Return the [X, Y] coordinate for the center point of the cell that contains the specified text.  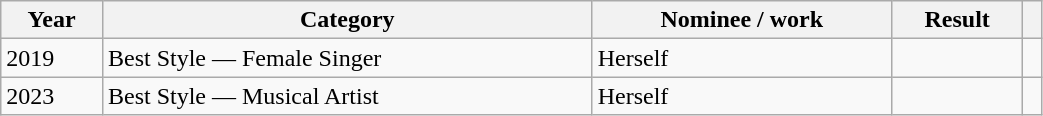
2019 [52, 58]
Result [957, 20]
Year [52, 20]
2023 [52, 96]
Best Style — Female Singer [347, 58]
Best Style — Musical Artist [347, 96]
Nominee / work [742, 20]
Category [347, 20]
